Search for the cell housing the specified text and yield its (x, y) center coordinate. 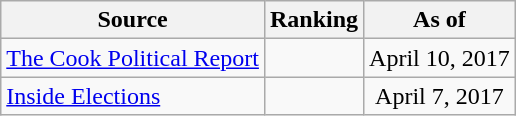
April 7, 2017 (440, 96)
Inside Elections (133, 96)
Source (133, 20)
Ranking (314, 20)
April 10, 2017 (440, 58)
The Cook Political Report (133, 58)
As of (440, 20)
